For the text-containing cell, return its midpoint in (x, y) coordinate format. 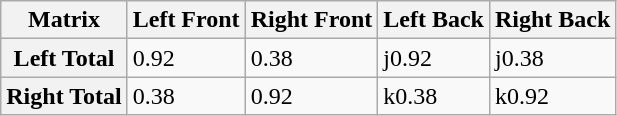
Matrix (64, 20)
Right Back (552, 20)
k0.38 (434, 96)
Left Total (64, 58)
Right Total (64, 96)
Left Front (186, 20)
j0.38 (552, 58)
k0.92 (552, 96)
j0.92 (434, 58)
Right Front (312, 20)
Left Back (434, 20)
